Capture the cell that displays the provided text and extract its [x, y] central coordinate. 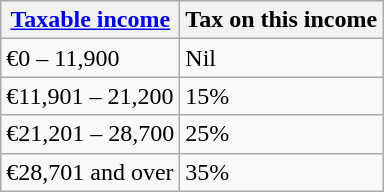
25% [282, 134]
Taxable income [90, 20]
€11,901 – 21,200 [90, 96]
Tax on this income [282, 20]
35% [282, 172]
€0 – 11,900 [90, 58]
Nil [282, 58]
€21,201 – 28,700 [90, 134]
€28,701 and over [90, 172]
15% [282, 96]
